Return the (x, y) coordinate for the center point of the cell that contains the specified text.  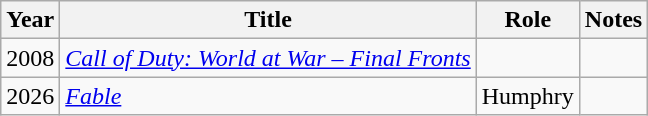
Call of Duty: World at War – Final Fronts (268, 58)
Humphry (528, 96)
Notes (613, 20)
Year (30, 20)
2026 (30, 96)
Fable (268, 96)
2008 (30, 58)
Role (528, 20)
Title (268, 20)
